Return the (x, y) coordinate for the center point of the cell that contains the specified text.  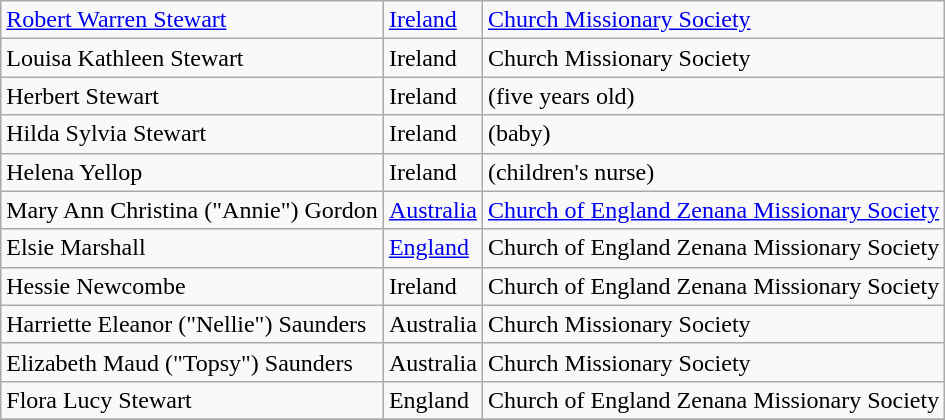
Elizabeth Maud ("Topsy") Saunders (192, 362)
Hilda Sylvia Stewart (192, 134)
Helena Yellop (192, 172)
Flora Lucy Stewart (192, 400)
Hessie Newcombe (192, 286)
Harriette Eleanor ("Nellie") Saunders (192, 324)
Herbert Stewart (192, 96)
Robert Warren Stewart (192, 20)
(five years old) (713, 96)
Mary Ann Christina ("Annie") Gordon (192, 210)
(children's nurse) (713, 172)
(baby) (713, 134)
Elsie Marshall (192, 248)
Louisa Kathleen Stewart (192, 58)
